Provide the (x, y) coordinate of the cell's center where the given text is located.  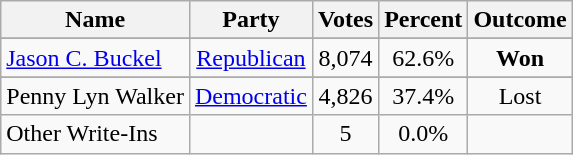
0.0% (424, 134)
Percent (424, 20)
Jason C. Buckel (96, 58)
Votes (345, 20)
Outcome (520, 20)
8,074 (345, 58)
Lost (520, 96)
Republican (250, 58)
Penny Lyn Walker (96, 96)
Name (96, 20)
Democratic (250, 96)
62.6% (424, 58)
Other Write-Ins (96, 134)
Won (520, 58)
37.4% (424, 96)
Party (250, 20)
5 (345, 134)
4,826 (345, 96)
